Determine the [X, Y] coordinate at the center of the cell enclosing the given text.  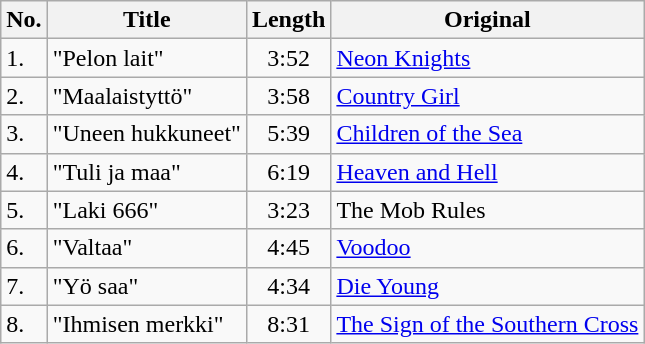
Original [488, 20]
8. [24, 324]
"Tuli ja maa" [146, 172]
5:39 [288, 134]
Length [288, 20]
3:52 [288, 58]
6. [24, 248]
No. [24, 20]
3:58 [288, 96]
3:23 [288, 210]
"Valtaa" [146, 248]
"Pelon lait" [146, 58]
"Yö saa" [146, 286]
Title [146, 20]
3. [24, 134]
Die Young [488, 286]
Country Girl [488, 96]
Voodoo [488, 248]
7. [24, 286]
6:19 [288, 172]
Heaven and Hell [488, 172]
Children of the Sea [488, 134]
Neon Knights [488, 58]
"Maalaistyttö" [146, 96]
4:34 [288, 286]
2. [24, 96]
"Uneen hukkuneet" [146, 134]
The Sign of the Southern Cross [488, 324]
1. [24, 58]
The Mob Rules [488, 210]
8:31 [288, 324]
4:45 [288, 248]
4. [24, 172]
"Ihmisen merkki" [146, 324]
"Laki 666" [146, 210]
5. [24, 210]
